Output the [X, Y] coordinate of the center of the cell containing the given text.  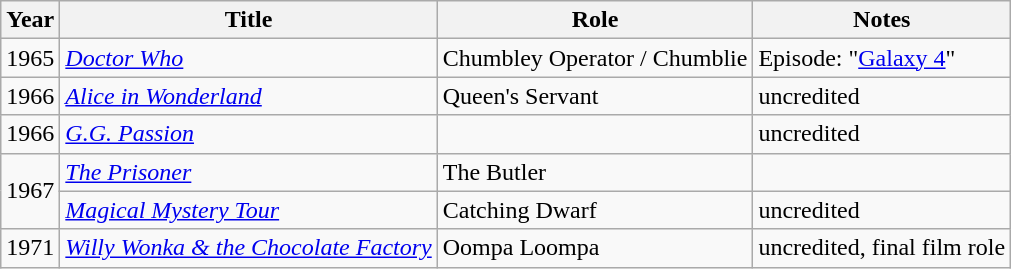
Magical Mystery Tour [248, 210]
1965 [30, 58]
Year [30, 20]
Role [595, 20]
Catching Dwarf [595, 210]
The Prisoner [248, 172]
Title [248, 20]
1967 [30, 191]
Chumbley Operator / Chumblie [595, 58]
Episode: "Galaxy 4" [882, 58]
Queen's Servant [595, 96]
Oompa Loompa [595, 248]
Notes [882, 20]
uncredited, final film role [882, 248]
Doctor Who [248, 58]
Willy Wonka & the Chocolate Factory [248, 248]
1971 [30, 248]
The Butler [595, 172]
G.G. Passion [248, 134]
Alice in Wonderland [248, 96]
